Scan for the cell matching the given text and deliver its (x, y) coordinate at center. 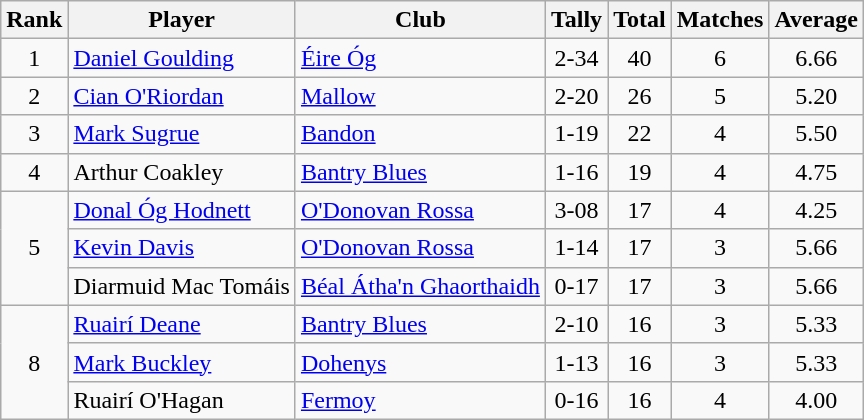
1-16 (576, 172)
22 (640, 134)
Mallow (420, 96)
Bandon (420, 134)
Tally (576, 20)
Mark Sugrue (182, 134)
Mark Buckley (182, 362)
6 (720, 58)
Donal Óg Hodnett (182, 210)
26 (640, 96)
Éire Óg (420, 58)
Dohenys (420, 362)
0-17 (576, 286)
Diarmuid Mac Tomáis (182, 286)
2-34 (576, 58)
Ruairí O'Hagan (182, 400)
1-14 (576, 248)
6.66 (816, 58)
4.25 (816, 210)
40 (640, 58)
1-13 (576, 362)
5.50 (816, 134)
1 (34, 58)
Fermoy (420, 400)
Matches (720, 20)
Average (816, 20)
Arthur Coakley (182, 172)
1-19 (576, 134)
Player (182, 20)
19 (640, 172)
0-16 (576, 400)
4.00 (816, 400)
8 (34, 362)
Club (420, 20)
Ruairí Deane (182, 324)
Daniel Goulding (182, 58)
2-20 (576, 96)
2 (34, 96)
Kevin Davis (182, 248)
Rank (34, 20)
Total (640, 20)
4.75 (816, 172)
5.20 (816, 96)
2-10 (576, 324)
3-08 (576, 210)
Béal Átha'n Ghaorthaidh (420, 286)
Cian O'Riordan (182, 96)
